Locate the cell with the specified text and output its [x, y] center coordinate. 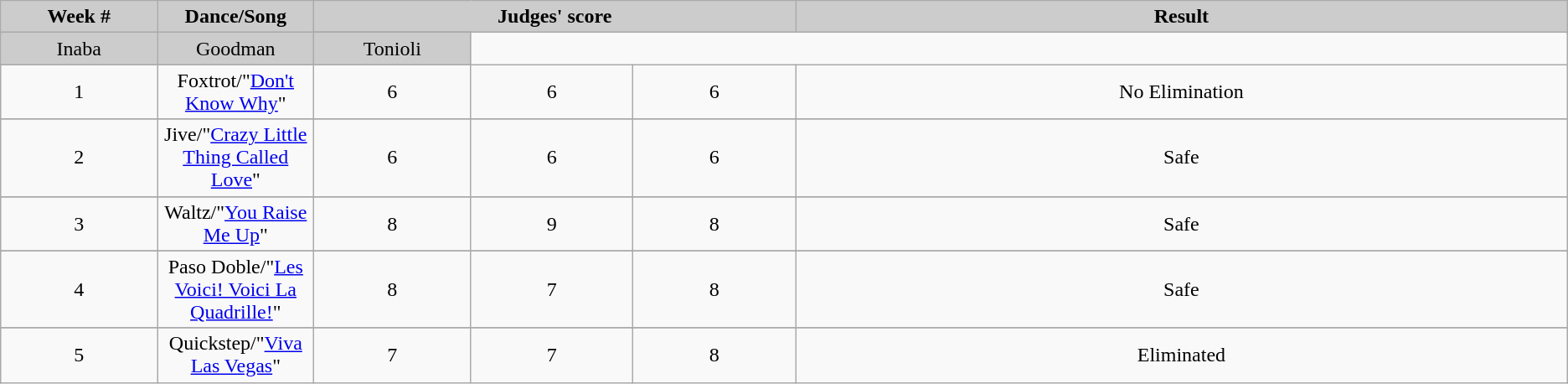
Dance/Song [236, 17]
Eliminated [1182, 355]
Week # [79, 17]
Inaba [79, 49]
1 [79, 92]
9 [552, 223]
Goodman [236, 49]
2 [79, 158]
Judges' score [554, 17]
4 [79, 289]
Foxtrot/"Don't Know Why" [236, 92]
3 [79, 223]
Paso Doble/"Les Voici! Voici La Quadrille!" [236, 289]
No Elimination [1182, 92]
5 [79, 355]
Quickstep/"Viva Las Vegas" [236, 355]
Result [1182, 17]
Tonioli [392, 49]
Jive/"Crazy Little Thing Called Love" [236, 158]
Waltz/"You Raise Me Up" [236, 223]
